Extract the [x, y] coordinate from the center of the cell holding the provided text.  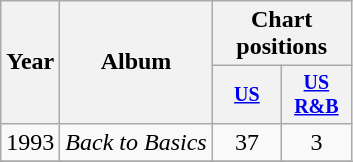
Back to Basics [136, 142]
3 [316, 142]
USR&B [316, 94]
37 [246, 142]
1993 [30, 142]
US [246, 94]
Album [136, 62]
Chart positions [282, 34]
Year [30, 62]
